Pinpoint the cell where the given text exists, returning its [X, Y] midpoint coordinate. 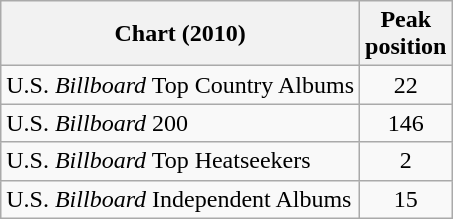
2 [406, 161]
146 [406, 123]
Chart (2010) [180, 34]
U.S. Billboard Independent Albums [180, 199]
U.S. Billboard 200 [180, 123]
22 [406, 85]
Peakposition [406, 34]
15 [406, 199]
U.S. Billboard Top Country Albums [180, 85]
U.S. Billboard Top Heatseekers [180, 161]
